Find where the given text appears and provide that cell's center as (x, y) coordinate. 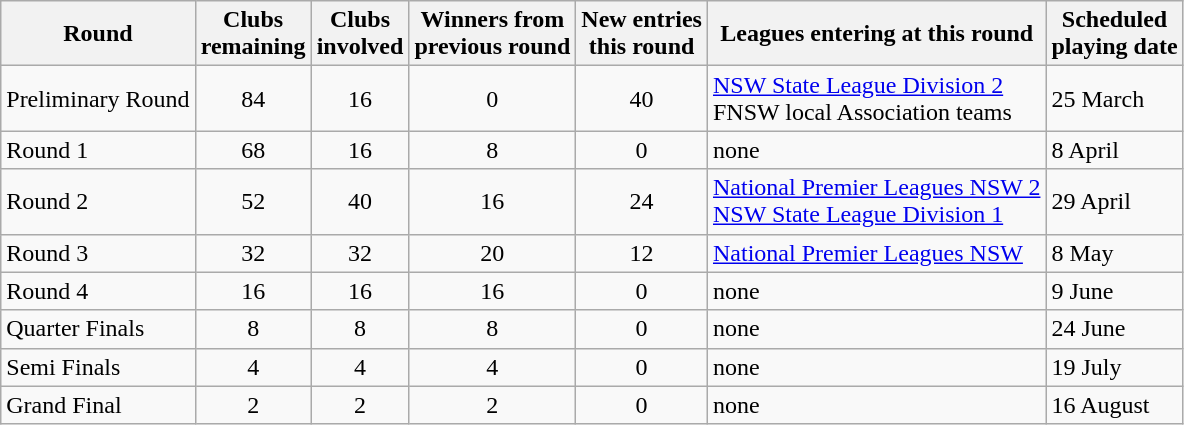
Round 2 (98, 202)
Round 4 (98, 291)
Clubsremaining (253, 34)
19 July (1114, 367)
68 (253, 150)
29 April (1114, 202)
Preliminary Round (98, 98)
Scheduledplaying date (1114, 34)
8 April (1114, 150)
84 (253, 98)
12 (642, 253)
National Premier Leagues NSW (876, 253)
52 (253, 202)
Semi Finals (98, 367)
Round 3 (98, 253)
Leagues entering at this round (876, 34)
25 March (1114, 98)
Round 1 (98, 150)
24 (642, 202)
Quarter Finals (98, 329)
16 August (1114, 405)
Clubsinvolved (360, 34)
National Premier Leagues NSW 2NSW State League Division 1 (876, 202)
9 June (1114, 291)
8 May (1114, 253)
20 (492, 253)
Winners fromprevious round (492, 34)
24 June (1114, 329)
New entriesthis round (642, 34)
Grand Final (98, 405)
NSW State League Division 2FNSW local Association teams (876, 98)
Round (98, 34)
